Search for the cell housing the specified text and yield its [X, Y] center coordinate. 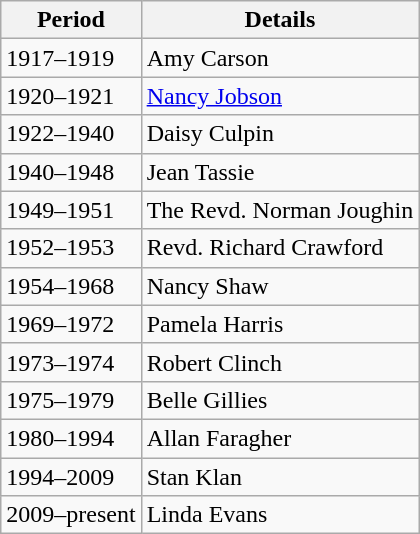
Pamela Harris [280, 324]
Robert Clinch [280, 362]
Period [71, 20]
Revd. Richard Crawford [280, 248]
1949–1951 [71, 210]
1922–1940 [71, 134]
1969–1972 [71, 324]
1920–1921 [71, 96]
Linda Evans [280, 515]
Amy Carson [280, 58]
Jean Tassie [280, 172]
1940–1948 [71, 172]
1980–1994 [71, 438]
1952–1953 [71, 248]
The Revd. Norman Joughin [280, 210]
1973–1974 [71, 362]
Nancy Jobson [280, 96]
Allan Faragher [280, 438]
Daisy Culpin [280, 134]
Nancy Shaw [280, 286]
Stan Klan [280, 477]
1917–1919 [71, 58]
1994–2009 [71, 477]
2009–present [71, 515]
1975–1979 [71, 400]
Belle Gillies [280, 400]
Details [280, 20]
1954–1968 [71, 286]
